For the text-containing cell, return its midpoint in [x, y] coordinate format. 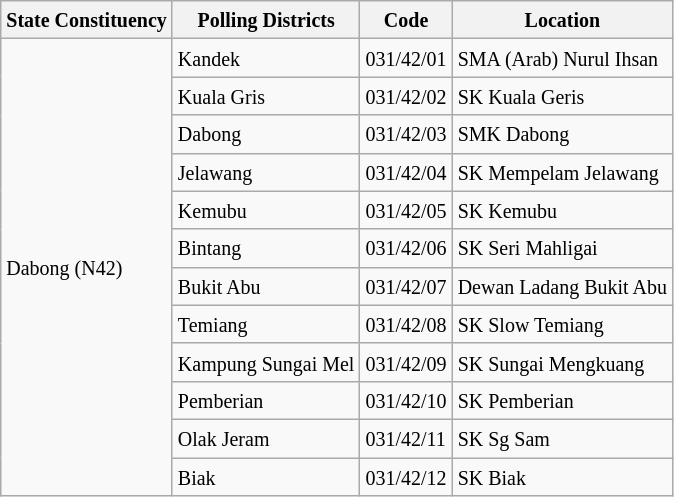
State Constituency [87, 20]
031/42/03 [406, 134]
Dewan Ladang Bukit Abu [562, 286]
SK Kemubu [562, 210]
SMK Dabong [562, 134]
031/42/12 [406, 477]
SMA (Arab) Nurul Ihsan [562, 58]
Biak [266, 477]
Kuala Gris [266, 96]
031/42/05 [406, 210]
031/42/04 [406, 172]
031/42/02 [406, 96]
Location [562, 20]
SK Seri Mahligai [562, 248]
Dabong (N42) [87, 268]
Olak Jeram [266, 438]
Bukit Abu [266, 286]
Polling Districts [266, 20]
031/42/11 [406, 438]
SK Biak [562, 477]
Jelawang [266, 172]
Code [406, 20]
Kandek [266, 58]
Pemberian [266, 400]
031/42/08 [406, 324]
Temiang [266, 324]
031/42/06 [406, 248]
SK Sg Sam [562, 438]
SK Slow Temiang [562, 324]
Kampung Sungai Mel [266, 362]
SK Sungai Mengkuang [562, 362]
Dabong [266, 134]
SK Pemberian [562, 400]
SK Kuala Geris [562, 96]
Kemubu [266, 210]
031/42/09 [406, 362]
031/42/07 [406, 286]
Bintang [266, 248]
031/42/10 [406, 400]
031/42/01 [406, 58]
SK Mempelam Jelawang [562, 172]
